Identify which cell holds the provided text, then report its (x, y) central coordinate. 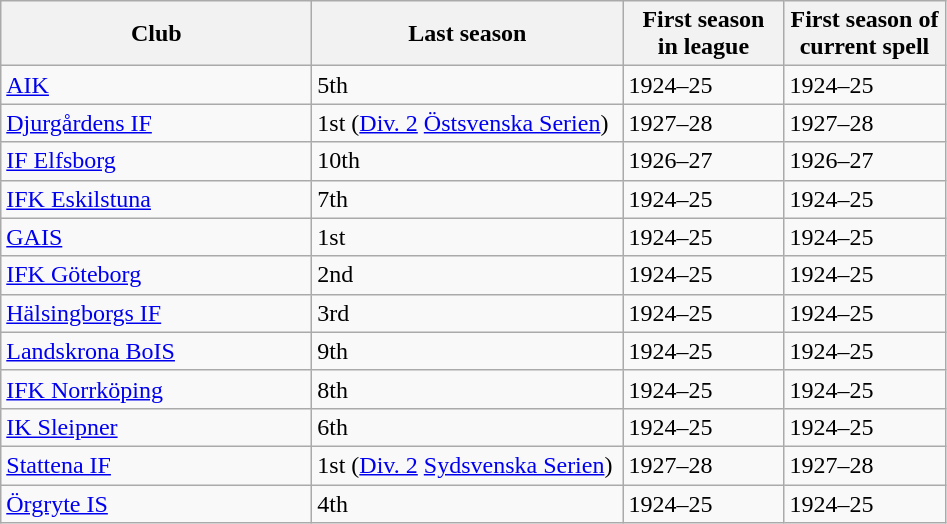
IFK Eskilstuna (156, 199)
4th (468, 503)
GAIS (156, 237)
6th (468, 427)
Örgryte IS (156, 503)
7th (468, 199)
1st (Div. 2 Sydsvenska Serien) (468, 465)
Club (156, 34)
IK Sleipner (156, 427)
IFK Norrköping (156, 389)
2nd (468, 275)
10th (468, 161)
IFK Göteborg (156, 275)
8th (468, 389)
1st (Div. 2 Östsvenska Serien) (468, 123)
Stattena IF (156, 465)
9th (468, 351)
Djurgårdens IF (156, 123)
3rd (468, 313)
First seasonin league (704, 34)
1st (468, 237)
AIK (156, 85)
IF Elfsborg (156, 161)
Landskrona BoIS (156, 351)
First season ofcurrent spell (864, 34)
Hälsingborgs IF (156, 313)
Last season (468, 34)
5th (468, 85)
